Provide the [X, Y] coordinate of the cell's center where the given text is located.  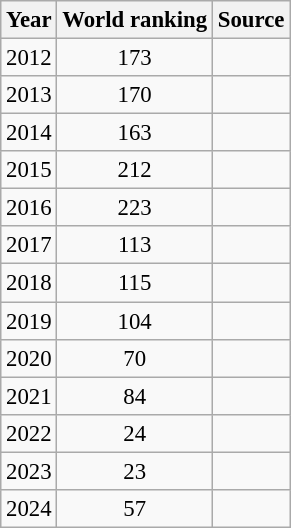
163 [135, 133]
2020 [29, 358]
212 [135, 170]
Source [250, 20]
2013 [29, 95]
2017 [29, 245]
170 [135, 95]
24 [135, 433]
70 [135, 358]
Year [29, 20]
2022 [29, 433]
2016 [29, 208]
2015 [29, 170]
23 [135, 471]
115 [135, 283]
2019 [29, 321]
2021 [29, 396]
223 [135, 208]
2018 [29, 283]
World ranking [135, 20]
2023 [29, 471]
2012 [29, 58]
2014 [29, 133]
113 [135, 245]
2024 [29, 509]
173 [135, 58]
84 [135, 396]
104 [135, 321]
57 [135, 509]
